Identify which cell holds the provided text, then report its [X, Y] central coordinate. 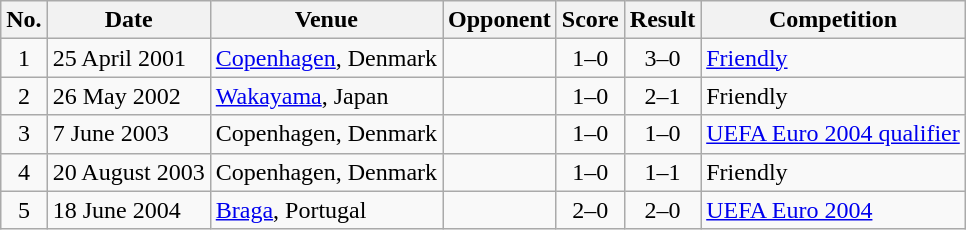
Wakayama, Japan [326, 96]
Date [128, 20]
No. [24, 20]
Braga, Portugal [326, 210]
Venue [326, 20]
1 [24, 58]
20 August 2003 [128, 172]
1–1 [662, 172]
Competition [834, 20]
5 [24, 210]
18 June 2004 [128, 210]
UEFA Euro 2004 [834, 210]
4 [24, 172]
2–1 [662, 96]
Score [590, 20]
3 [24, 134]
7 June 2003 [128, 134]
Result [662, 20]
26 May 2002 [128, 96]
UEFA Euro 2004 qualifier [834, 134]
25 April 2001 [128, 58]
2 [24, 96]
3–0 [662, 58]
Opponent [500, 20]
